Scan for the cell matching the given text and deliver its (x, y) coordinate at center. 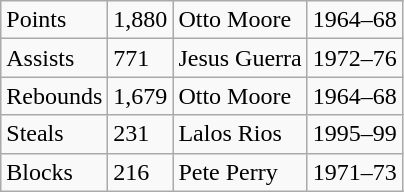
1,880 (140, 20)
Pete Perry (240, 172)
771 (140, 58)
216 (140, 172)
Blocks (54, 172)
Steals (54, 134)
1972–76 (354, 58)
Rebounds (54, 96)
Lalos Rios (240, 134)
Jesus Guerra (240, 58)
1995–99 (354, 134)
231 (140, 134)
1,679 (140, 96)
1971–73 (354, 172)
Assists (54, 58)
Points (54, 20)
